Output the [X, Y] coordinate of the center of the cell containing the given text.  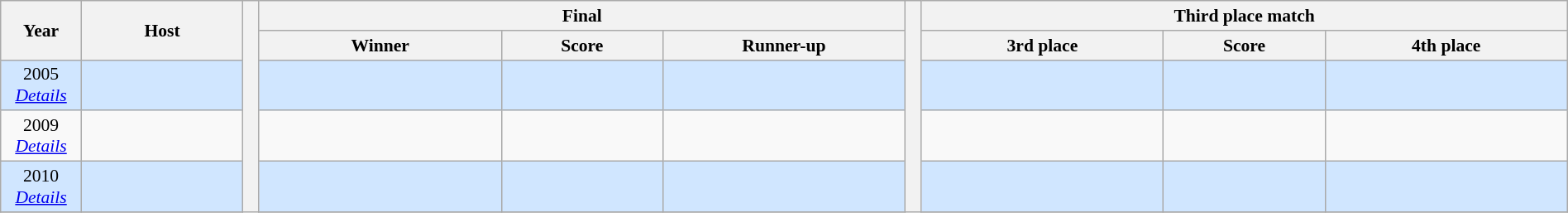
Final [582, 16]
2005Details [41, 85]
Host [162, 30]
2010Details [41, 187]
3rd place [1042, 46]
Runner-up [784, 46]
Year [41, 30]
2009Details [41, 136]
Winner [380, 46]
Third place match [1244, 16]
4th place [1446, 46]
